Return (X, Y) of the center of cell containing provided text 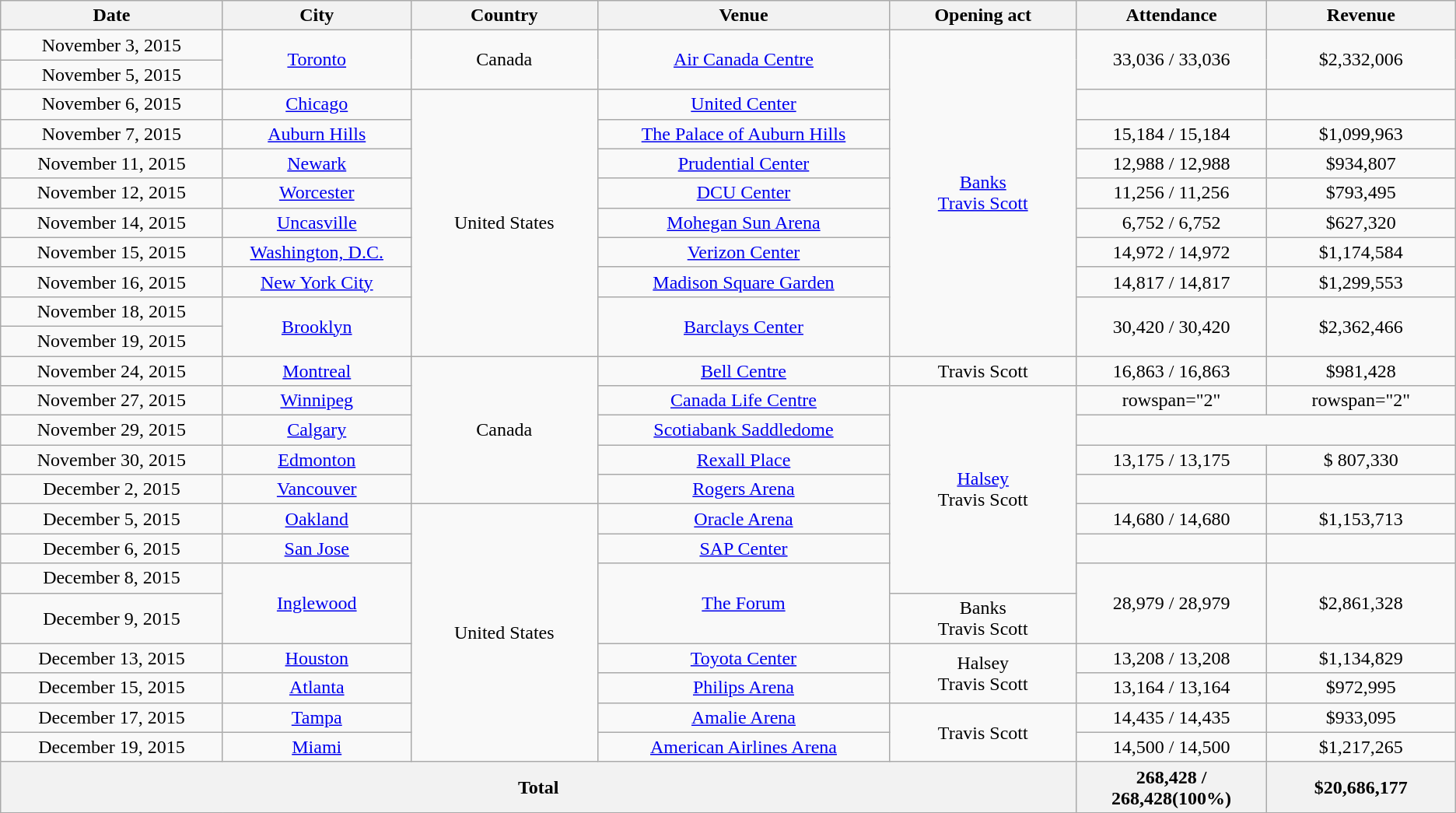
Canada Life Centre (744, 401)
Worcester (317, 193)
Mohegan Sun Arena (744, 223)
Auburn Hills (317, 134)
Atlanta (317, 688)
11,256 / 11,256 (1171, 193)
15,184 / 15,184 (1171, 134)
November 27, 2015 (112, 401)
Verizon Center (744, 252)
December 19, 2015 (112, 747)
November 24, 2015 (112, 371)
Bell Centre (744, 371)
November 15, 2015 (112, 252)
Date (112, 16)
San Jose (317, 548)
Philips Arena (744, 688)
Toronto (317, 60)
$793,495 (1361, 193)
Oracle Arena (744, 519)
December 17, 2015 (112, 717)
December 13, 2015 (112, 658)
American Airlines Arena (744, 747)
Scotiabank Saddledome (744, 430)
$ 807,330 (1361, 460)
December 2, 2015 (112, 489)
Opening act (983, 16)
$1,174,584 (1361, 252)
Amalie Arena (744, 717)
14,817 / 14,817 (1171, 282)
$1,099,963 (1361, 134)
Attendance (1171, 16)
$1,217,265 (1361, 747)
$972,995 (1361, 688)
14,500 / 14,500 (1171, 747)
United Center (744, 104)
28,979 / 28,979 (1171, 604)
Edmonton (317, 460)
13,175 / 13,175 (1171, 460)
Vancouver (317, 489)
Revenue (1361, 16)
November 12, 2015 (112, 193)
13,164 / 13,164 (1171, 688)
November 3, 2015 (112, 45)
November 19, 2015 (112, 341)
$1,299,553 (1361, 282)
November 14, 2015 (112, 223)
33,036 / 33,036 (1171, 60)
$20,686,177 (1361, 787)
November 29, 2015 (112, 430)
December 9, 2015 (112, 618)
December 8, 2015 (112, 578)
$1,134,829 (1361, 658)
$2,861,328 (1361, 604)
12,988 / 12,988 (1171, 163)
Rogers Arena (744, 489)
Toyota Center (744, 658)
$2,362,466 (1361, 326)
December 5, 2015 (112, 519)
November 16, 2015 (112, 282)
$2,332,006 (1361, 60)
Miami (317, 747)
November 11, 2015 (112, 163)
Washington, D.C. (317, 252)
Air Canada Centre (744, 60)
November 5, 2015 (112, 75)
Chicago (317, 104)
14,435 / 14,435 (1171, 717)
December 15, 2015 (112, 688)
Barclays Center (744, 326)
Oakland (317, 519)
Tampa (317, 717)
30,420 / 30,420 (1171, 326)
16,863 / 16,863 (1171, 371)
Brooklyn (317, 326)
Venue (744, 16)
Country (504, 16)
City (317, 16)
13,208 / 13,208 (1171, 658)
SAP Center (744, 548)
The Forum (744, 604)
Montreal (317, 371)
14,972 / 14,972 (1171, 252)
November 6, 2015 (112, 104)
$1,153,713 (1361, 519)
$981,428 (1361, 371)
268,428 / 268,428(100%) (1171, 787)
Total (538, 787)
Winnipeg (317, 401)
Madison Square Garden (744, 282)
November 7, 2015 (112, 134)
Uncasville (317, 223)
Newark (317, 163)
$627,320 (1361, 223)
Prudential Center (744, 163)
Calgary (317, 430)
Houston (317, 658)
6,752 / 6,752 (1171, 223)
The Palace of Auburn Hills (744, 134)
December 6, 2015 (112, 548)
New York City (317, 282)
November 18, 2015 (112, 311)
14,680 / 14,680 (1171, 519)
DCU Center (744, 193)
$933,095 (1361, 717)
Rexall Place (744, 460)
$934,807 (1361, 163)
November 30, 2015 (112, 460)
Inglewood (317, 604)
